Return the (X, Y) coordinate for the center point of the cell that contains the specified text.  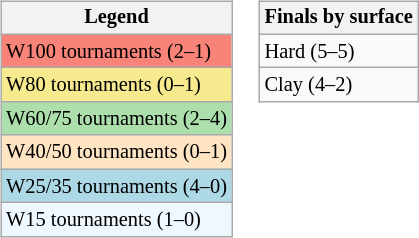
W25/35 tournaments (4–0) (116, 186)
Clay (4–2) (339, 85)
W40/50 tournaments (0–1) (116, 152)
W60/75 tournaments (2–4) (116, 119)
W15 tournaments (1–0) (116, 220)
Legend (116, 18)
Hard (5–5) (339, 51)
W100 tournaments (2–1) (116, 51)
W80 tournaments (0–1) (116, 85)
Finals by surface (339, 18)
